Capture the cell that displays the provided text and extract its [x, y] central coordinate. 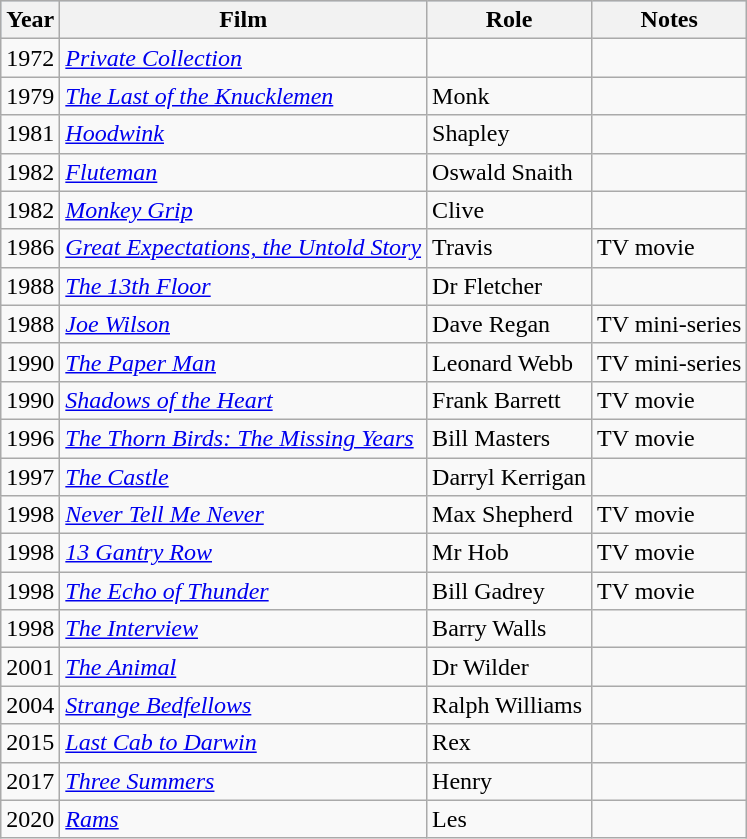
Great Expectations, the Untold Story [244, 248]
13 Gantry Row [244, 553]
Bill Masters [510, 438]
Strange Bedfellows [244, 705]
The Last of the Knucklemen [244, 96]
The 13th Floor [244, 286]
Rex [510, 743]
Shapley [510, 134]
Year [30, 20]
The Thorn Birds: The Missing Years [244, 438]
2015 [30, 743]
The Paper Man [244, 362]
Shadows of the Heart [244, 400]
1979 [30, 96]
Private Collection [244, 58]
2001 [30, 667]
Bill Gadrey [510, 591]
1972 [30, 58]
The Echo of Thunder [244, 591]
Max Shepherd [510, 515]
1997 [30, 477]
The Castle [244, 477]
Dr Fletcher [510, 286]
1981 [30, 134]
2017 [30, 781]
2004 [30, 705]
Hoodwink [244, 134]
Ralph Williams [510, 705]
Darryl Kerrigan [510, 477]
Travis [510, 248]
Dr Wilder [510, 667]
Joe Wilson [244, 324]
Last Cab to Darwin [244, 743]
Never Tell Me Never [244, 515]
Barry Walls [510, 629]
Fluteman [244, 172]
Rams [244, 819]
Mr Hob [510, 553]
1986 [30, 248]
Oswald Snaith [510, 172]
2020 [30, 819]
Notes [670, 20]
Monk [510, 96]
Frank Barrett [510, 400]
Les [510, 819]
Film [244, 20]
Leonard Webb [510, 362]
Dave Regan [510, 324]
Clive [510, 210]
Monkey Grip [244, 210]
Three Summers [244, 781]
The Animal [244, 667]
The Interview [244, 629]
Henry [510, 781]
1996 [30, 438]
Role [510, 20]
